Return (x, y) of the center of cell containing provided text 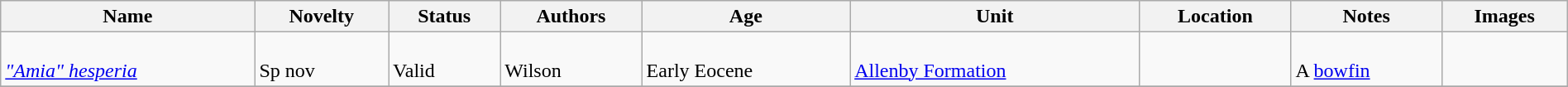
A bowfin (1366, 60)
Allenby Formation (995, 60)
Novelty (322, 17)
Early Eocene (746, 60)
Images (1504, 17)
Sp nov (322, 60)
Valid (445, 60)
Unit (995, 17)
Age (746, 17)
Name (127, 17)
Wilson (571, 60)
Status (445, 17)
"Amia" hesperia (127, 60)
Location (1216, 17)
Authors (571, 17)
Notes (1366, 17)
